Locate the cell with the specified text and output its [X, Y] center coordinate. 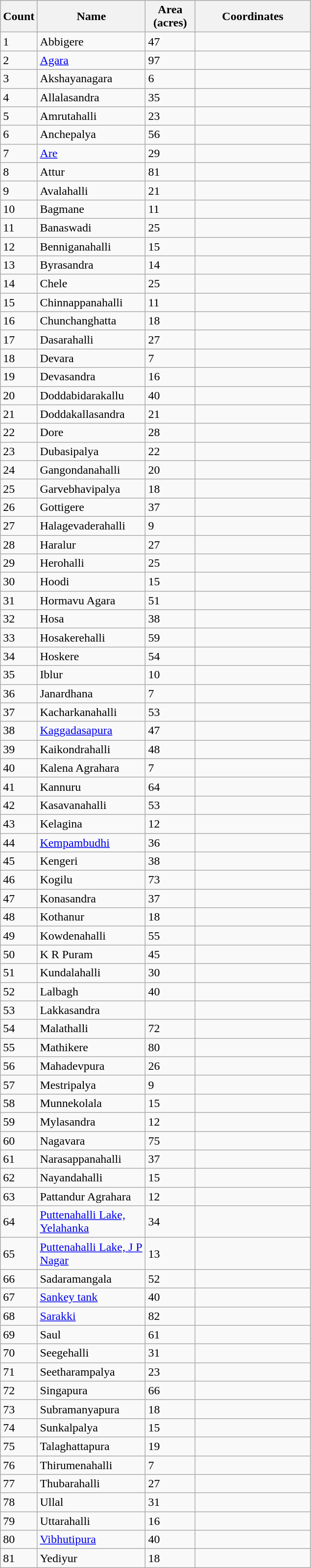
Hoskere [91, 656]
Anchepalya [91, 135]
Kempambudhi [91, 842]
58 [19, 1103]
Sadaramangala [91, 1279]
Kalena Agrahara [91, 768]
Chunchanghatta [91, 321]
Kasavanahalli [91, 805]
65 [19, 1254]
Agara [91, 60]
Kowdenahalli [91, 936]
42 [19, 805]
Gangondanahalli [91, 470]
Seegehalli [91, 1353]
Mylasandra [91, 1122]
Banaswadi [91, 228]
5 [19, 116]
Akshayanagara [91, 79]
Hosakerehalli [91, 638]
97 [170, 60]
8 [19, 172]
Konasandra [91, 899]
Sunkalpalya [91, 1428]
Lakkasandra [91, 1010]
79 [19, 1521]
Singapura [91, 1390]
Chinnappanahalli [91, 302]
Hosa [91, 619]
82 [170, 1316]
Allalasandra [91, 97]
Thirumenahalli [91, 1465]
4 [19, 97]
Yediyur [91, 1558]
2 [19, 60]
Kengeri [91, 861]
70 [19, 1353]
Narasappanahalli [91, 1159]
Kelagina [91, 824]
Name [91, 17]
Chele [91, 284]
17 [19, 340]
Count [19, 17]
Hormavu Agara [91, 600]
46 [19, 880]
77 [19, 1484]
Area (acres) [170, 17]
62 [19, 1178]
43 [19, 824]
69 [19, 1335]
Hoodi [91, 582]
Mathikere [91, 1047]
Abbigere [91, 42]
Kacharkanahalli [91, 712]
Uttarahalli [91, 1521]
Dubasipalya [91, 451]
Amrutahalli [91, 116]
Doddabidarakallu [91, 395]
41 [19, 786]
Puttenahalli Lake, J P Nagar [91, 1254]
50 [19, 954]
Dasarahalli [91, 340]
Talaghattapura [91, 1446]
Devara [91, 358]
Kogilu [91, 880]
Sankey tank [91, 1297]
Devasandra [91, 377]
Thubarahalli [91, 1484]
Are [91, 153]
57 [19, 1084]
24 [19, 470]
Doddakallasandra [91, 414]
Subramanyapura [91, 1409]
Saul [91, 1335]
39 [19, 749]
Janardhana [91, 693]
Nagavara [91, 1141]
Ullal [91, 1502]
Benniganahalli [91, 246]
67 [19, 1297]
Kaikondrahalli [91, 749]
Haralur [91, 545]
Puttenahalli Lake, Yelahanka [91, 1222]
K R Puram [91, 954]
Nayandahalli [91, 1178]
Iblur [91, 675]
60 [19, 1141]
Munnekolala [91, 1103]
32 [19, 619]
Kaggadasapura [91, 731]
63 [19, 1197]
Attur [91, 172]
Byrasandra [91, 265]
Kannuru [91, 786]
Gottigere [91, 507]
76 [19, 1465]
33 [19, 638]
Herohalli [91, 563]
Bagmane [91, 209]
Seetharampalya [91, 1372]
Dore [91, 433]
Halagevaderahalli [91, 526]
68 [19, 1316]
Mahadevpura [91, 1066]
Sarakki [91, 1316]
Malathalli [91, 1029]
Avalahalli [91, 190]
Mestripalya [91, 1084]
44 [19, 842]
Coordinates [253, 17]
78 [19, 1502]
71 [19, 1372]
Vibhutipura [91, 1540]
49 [19, 936]
74 [19, 1428]
Kundalahalli [91, 973]
Kothanur [91, 917]
Lalbagh [91, 992]
Garvebhavipalya [91, 488]
Pattandur Agrahara [91, 1197]
3 [19, 79]
1 [19, 42]
